Provide the (X, Y) coordinate of the cell's center where the given text is located.  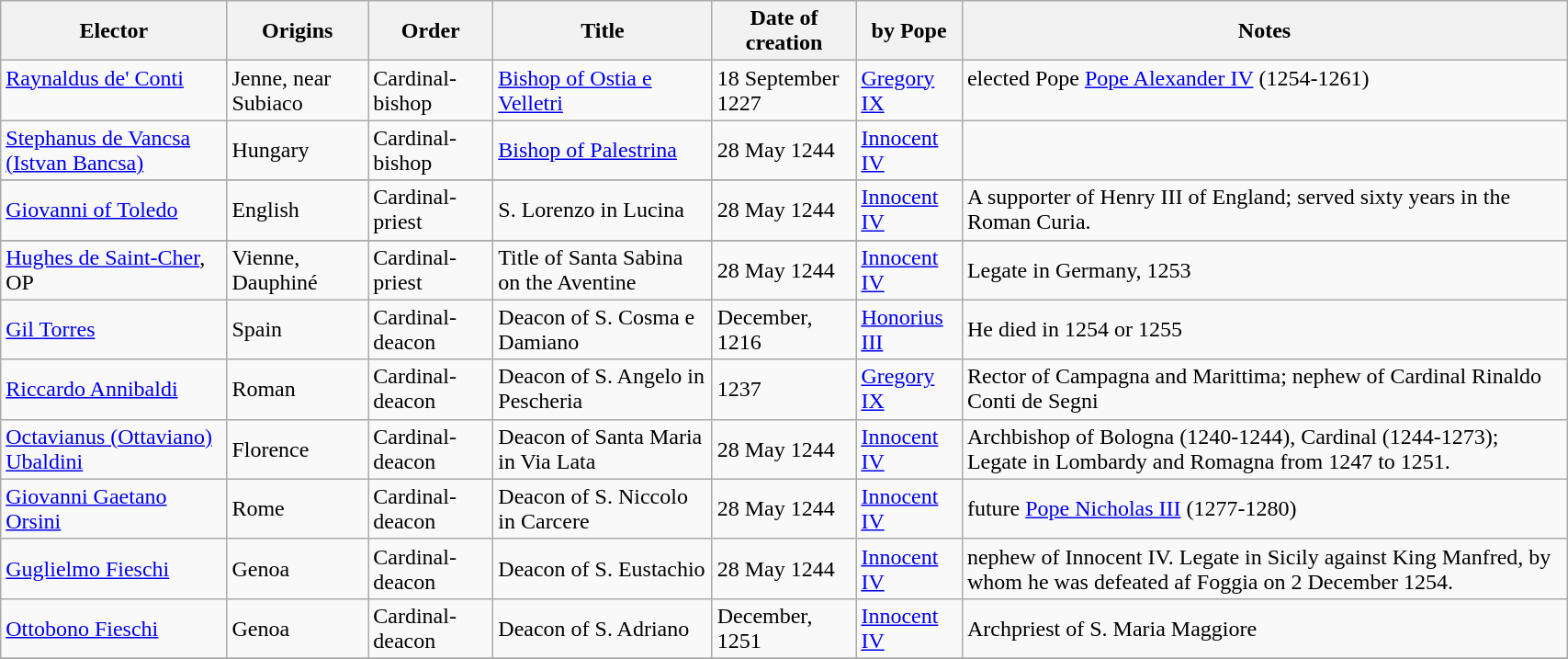
nephew of Innocent IV. Legate in Sicily against King Manfred, by whom he was defeated af Foggia on 2 December 1254. (1264, 568)
future Pope Nicholas III (1277-1280) (1264, 509)
He died in 1254 or 1255 (1264, 329)
Stephanus de Vancsa (Istvan Bancsa) (114, 151)
Origins (298, 31)
Deacon of S. Cosma e Damiano (603, 329)
S. Lorenzo in Lucina (603, 210)
Ottobono Fieschi (114, 629)
Hungary (298, 151)
by Pope (909, 31)
Gil Torres (114, 329)
A supporter of Henry III of England; served sixty years in the Roman Curia. (1264, 210)
December, 1251 (784, 629)
Guglielmo Fieschi (114, 568)
December, 1216 (784, 329)
Order (431, 31)
elected Pope Pope Alexander IV (1254-1261) (1264, 90)
Spain (298, 329)
18 September 1227 (784, 90)
Deacon of S. Angelo in Pescheria (603, 390)
1237 (784, 390)
Florence (298, 449)
Raynaldus de' Conti (114, 90)
Vienne, Dauphiné (298, 270)
Octavianus (Ottaviano) Ubaldini (114, 449)
Legate in Germany, 1253 (1264, 270)
Title of Santa Sabina on the Aventine (603, 270)
Honorius III (909, 329)
Deacon of S. Adriano (603, 629)
Giovanni of Toledo (114, 210)
Bishop of Palestrina (603, 151)
Roman (298, 390)
Archbishop of Bologna (1240-1244), Cardinal (1244-1273); Legate in Lombardy and Romagna from 1247 to 1251. (1264, 449)
Elector (114, 31)
Rome (298, 509)
Deacon of S. Eustachio (603, 568)
English (298, 210)
Riccardo Annibaldi (114, 390)
Jenne, near Subiaco (298, 90)
Rector of Campagna and Marittima; nephew of Cardinal Rinaldo Conti de Segni (1264, 390)
Notes (1264, 31)
Bishop of Ostia e Velletri (603, 90)
Deacon of S. Niccolo in Carcere (603, 509)
Date of creation (784, 31)
Hughes de Saint-Cher, OP (114, 270)
Archpriest of S. Maria Maggiore (1264, 629)
Giovanni Gaetano Orsini (114, 509)
Deacon of Santa Maria in Via Lata (603, 449)
Title (603, 31)
